Find where the given text appears and provide that cell's center as (x, y) coordinate. 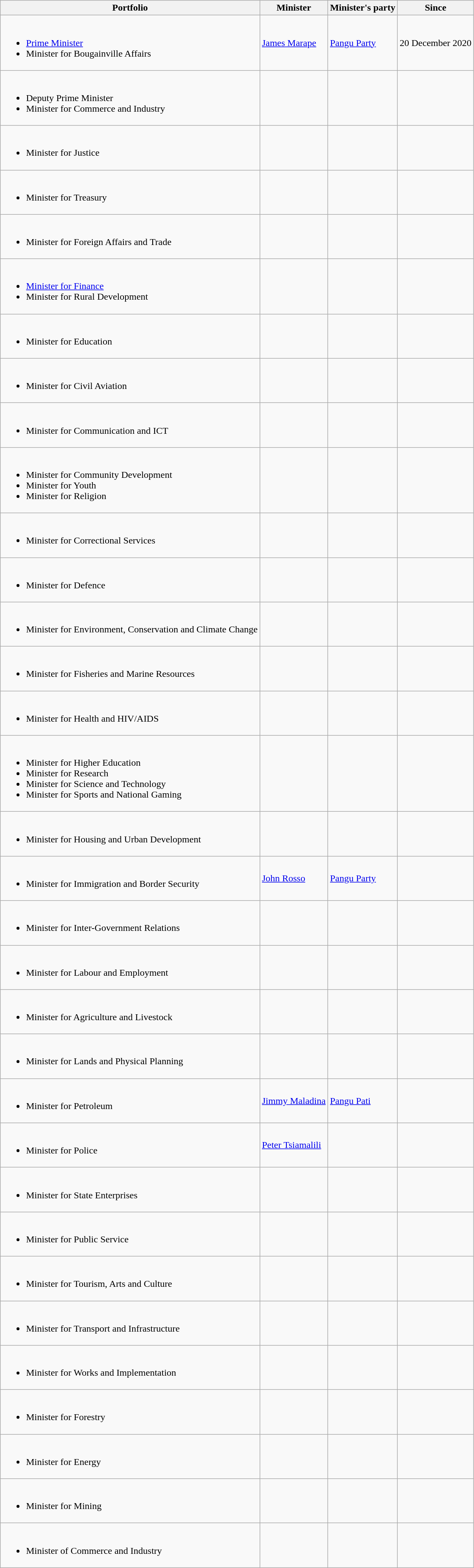
Minister for Labour and Employment (130, 967)
Minister for State Enterprises (130, 1189)
Minister for Public Service (130, 1234)
Minister for Forestry (130, 1412)
Minister for Tourism, Arts and Culture (130, 1278)
Minister for Education (130, 336)
Portfolio (130, 8)
Minister for Justice (130, 148)
Pangu Pati (363, 1100)
Minister for Lands and Physical Planning (130, 1056)
Minister for Civil Aviation (130, 381)
Minister for Communication and ICT (130, 425)
Minister for Community DevelopmentMinister for YouthMinister for Religion (130, 480)
Minister for Works and Implementation (130, 1368)
Minister for Mining (130, 1501)
Minister's party (363, 8)
Minister for Housing and Urban Development (130, 834)
Minister for Correctional Services (130, 535)
20 December 2020 (435, 43)
Minister for Immigration and Border Security (130, 879)
Jimmy Maladina (293, 1100)
Minister for Defence (130, 580)
Minister for Transport and Infrastructure (130, 1323)
Minister for Police (130, 1145)
Peter Tsiamalili (293, 1145)
Minister for Treasury (130, 192)
Minister for Inter-Government Relations (130, 923)
Since (435, 8)
Minister for Higher EducationMinister for ResearchMinister for Science and TechnologyMinister for Sports and National Gaming (130, 774)
John Rosso (293, 879)
Minister for Petroleum (130, 1100)
Minister for Foreign Affairs and Trade (130, 237)
Deputy Prime MinisterMinister for Commerce and Industry (130, 98)
Minister for FinanceMinister for Rural Development (130, 286)
Minister of Commerce and Industry (130, 1546)
Minister for Fisheries and Marine Resources (130, 669)
Minister (293, 8)
Prime MinisterMinister for Bougainville Affairs (130, 43)
Minister for Energy (130, 1457)
Minister for Environment, Conservation and Climate Change (130, 625)
Minister for Agriculture and Livestock (130, 1012)
James Marape (293, 43)
Minister for Health and HIV/AIDS (130, 713)
